Locate the cell with the specified text and output its (X, Y) center coordinate. 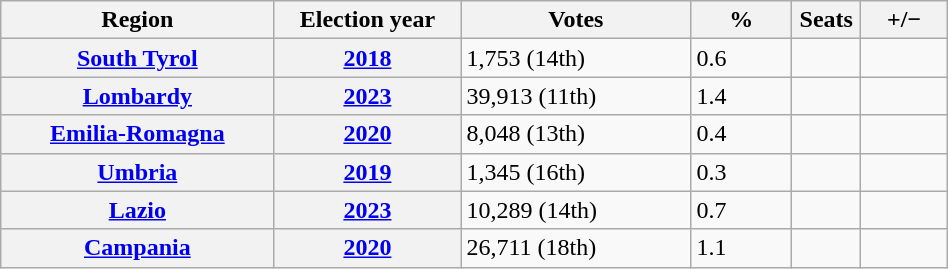
2019 (368, 172)
South Tyrol (138, 58)
10,289 (14th) (576, 210)
0.4 (742, 134)
Campania (138, 248)
39,913 (11th) (576, 96)
26,711 (18th) (576, 248)
0.7 (742, 210)
Election year (368, 20)
2018 (368, 58)
Region (138, 20)
0.6 (742, 58)
1,345 (16th) (576, 172)
Umbria (138, 172)
1.1 (742, 248)
Votes (576, 20)
Lazio (138, 210)
Lombardy (138, 96)
+/− (904, 20)
0.3 (742, 172)
8,048 (13th) (576, 134)
% (742, 20)
1,753 (14th) (576, 58)
Seats (826, 20)
Emilia-Romagna (138, 134)
1.4 (742, 96)
